Locate the cell with the specified text and output its (x, y) center coordinate. 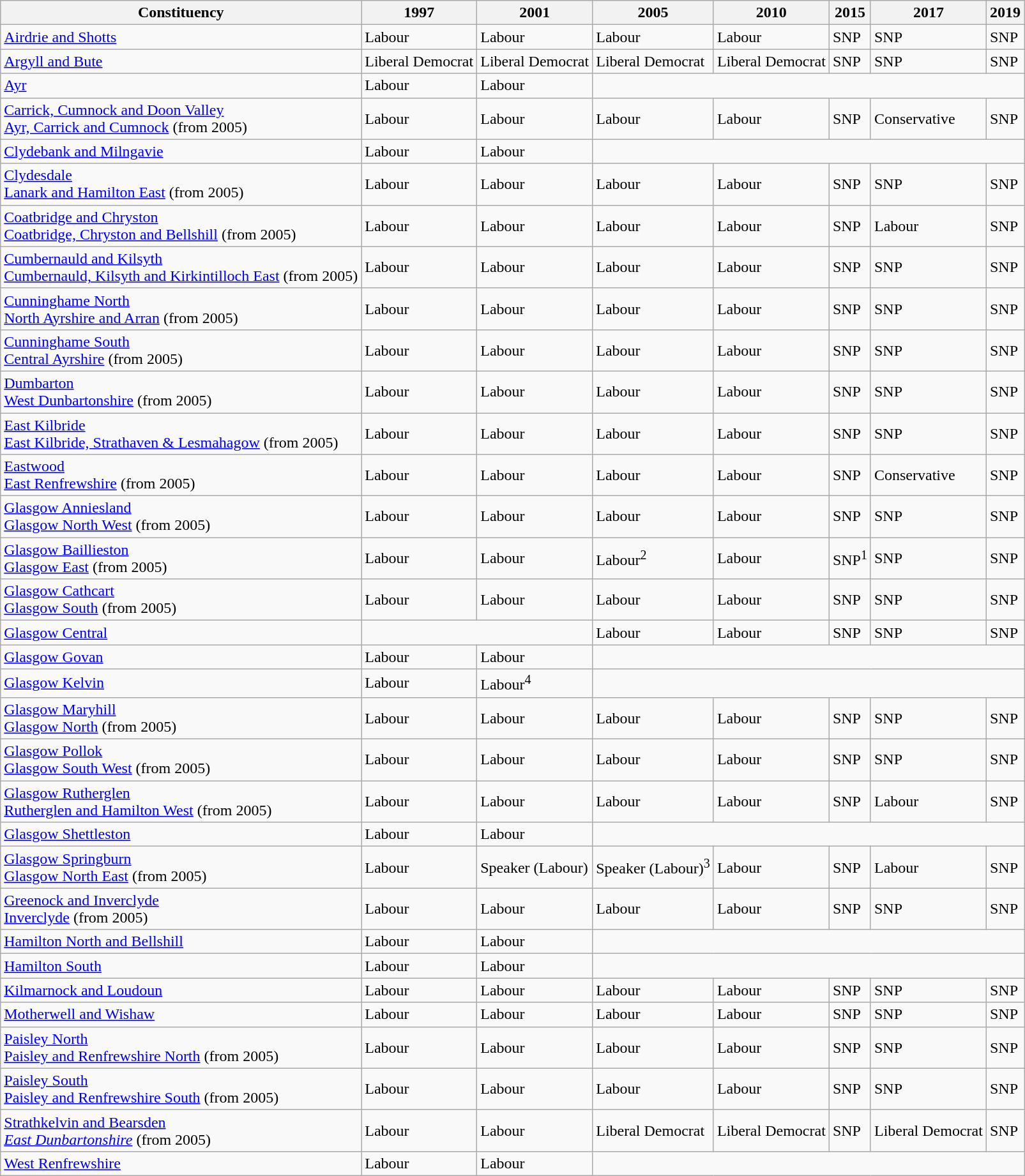
1997 (419, 13)
Paisley SouthPaisley and Renfrewshire South (from 2005) (181, 1089)
ClydesdaleLanark and Hamilton East (from 2005) (181, 184)
Hamilton South (181, 966)
2015 (849, 13)
East KilbrideEast Kilbride, Strathaven & Lesmahagow (from 2005) (181, 433)
Glasgow MaryhillGlasgow North (from 2005) (181, 718)
2010 (771, 13)
Argyll and Bute (181, 61)
EastwoodEast Renfrewshire (from 2005) (181, 475)
2019 (1005, 13)
Paisley NorthPaisley and Renfrewshire North (from 2005) (181, 1047)
Glasgow Kelvin (181, 683)
SNP1 (849, 558)
Speaker (Labour) (535, 867)
2001 (535, 13)
Glasgow SpringburnGlasgow North East (from 2005) (181, 867)
Motherwell and Wishaw (181, 1014)
Glasgow BailliestonGlasgow East (from 2005) (181, 558)
Hamilton North and Bellshill (181, 942)
Kilmarnock and Loudoun (181, 990)
Glasgow PollokGlasgow South West (from 2005) (181, 760)
Labour2 (653, 558)
Glasgow Central (181, 633)
Glasgow Govan (181, 657)
Cumbernauld and KilsythCumbernauld, Kilsyth and Kirkintilloch East (from 2005) (181, 267)
Greenock and InverclydeInverclyde (from 2005) (181, 909)
Ayr (181, 86)
Carrick, Cumnock and Doon ValleyAyr, Carrick and Cumnock (from 2005) (181, 119)
Strathkelvin and BearsdenEast Dunbartonshire (from 2005) (181, 1130)
Clydebank and Milngavie (181, 151)
West Renfrewshire (181, 1163)
Coatbridge and ChrystonCoatbridge, Chryston and Bellshill (from 2005) (181, 226)
2017 (929, 13)
Speaker (Labour)3 (653, 867)
Glasgow Shettleston (181, 834)
Glasgow RutherglenRutherglen and Hamilton West (from 2005) (181, 802)
Glasgow CathcartGlasgow South (from 2005) (181, 600)
Cunninghame NorthNorth Ayrshire and Arran (from 2005) (181, 309)
Cunninghame SouthCentral Ayrshire (from 2005) (181, 350)
Constituency (181, 13)
Airdrie and Shotts (181, 37)
Glasgow AnnieslandGlasgow North West (from 2005) (181, 517)
DumbartonWest Dunbartonshire (from 2005) (181, 392)
2005 (653, 13)
Labour4 (535, 683)
